Detect which cell encompasses the target text, then output its [x, y] center coordinate. 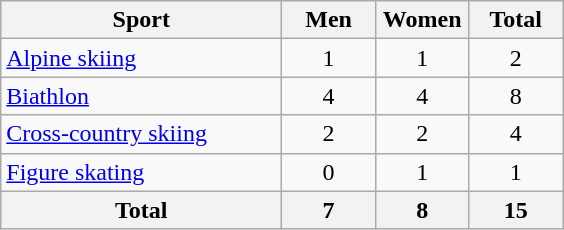
Biathlon [142, 96]
Alpine skiing [142, 58]
Men [329, 20]
Cross-country skiing [142, 134]
0 [329, 172]
15 [516, 210]
Women [422, 20]
Sport [142, 20]
7 [329, 210]
Figure skating [142, 172]
